Detect which cell encompasses the target text, then output its (X, Y) center coordinate. 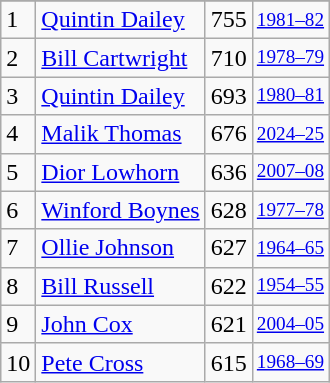
3 (18, 96)
676 (228, 134)
4 (18, 134)
5 (18, 172)
755 (228, 20)
Dior Lowhorn (120, 172)
2004–05 (290, 324)
Ollie Johnson (120, 248)
615 (228, 362)
627 (228, 248)
1968–69 (290, 362)
7 (18, 248)
2024–25 (290, 134)
1980–81 (290, 96)
10 (18, 362)
1981–82 (290, 20)
2 (18, 58)
Winford Boynes (120, 210)
Bill Russell (120, 286)
628 (228, 210)
1 (18, 20)
John Cox (120, 324)
Malik Thomas (120, 134)
1977–78 (290, 210)
636 (228, 172)
2007–08 (290, 172)
1964–65 (290, 248)
Pete Cross (120, 362)
6 (18, 210)
1954–55 (290, 286)
710 (228, 58)
621 (228, 324)
9 (18, 324)
Bill Cartwright (120, 58)
693 (228, 96)
622 (228, 286)
8 (18, 286)
1978–79 (290, 58)
